Identify which cell holds the provided text, then report its [x, y] central coordinate. 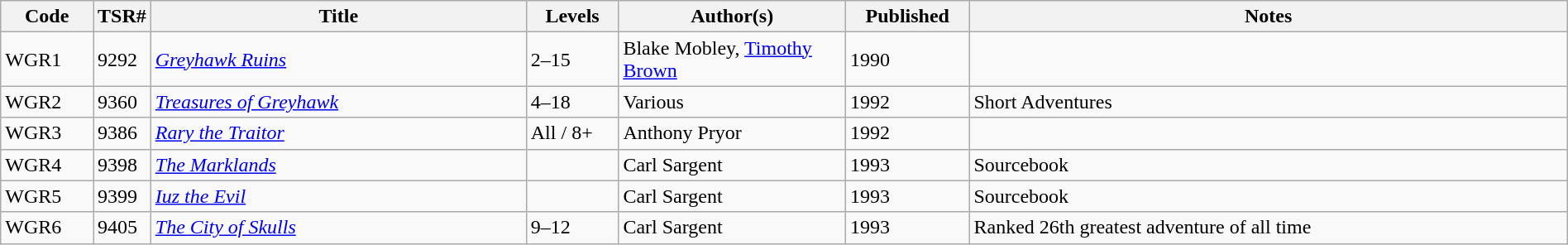
Published [908, 17]
WGR5 [47, 196]
TSR# [122, 17]
9399 [122, 196]
Short Adventures [1269, 102]
Treasures of Greyhawk [338, 102]
Levels [572, 17]
Notes [1269, 17]
Code [47, 17]
2–15 [572, 60]
9405 [122, 228]
9292 [122, 60]
4–18 [572, 102]
Greyhawk Ruins [338, 60]
Anthony Pryor [733, 133]
Various [733, 102]
9–12 [572, 228]
WGR6 [47, 228]
9398 [122, 165]
Rary the Traitor [338, 133]
WGR2 [47, 102]
1990 [908, 60]
WGR3 [47, 133]
The City of Skulls [338, 228]
Blake Mobley, Timothy Brown [733, 60]
Title [338, 17]
Ranked 26th greatest adventure of all time [1269, 228]
Iuz the Evil [338, 196]
9386 [122, 133]
9360 [122, 102]
All / 8+ [572, 133]
WGR4 [47, 165]
WGR1 [47, 60]
The Marklands [338, 165]
Author(s) [733, 17]
